Return the (x, y) coordinate for the center point of the cell that contains the specified text.  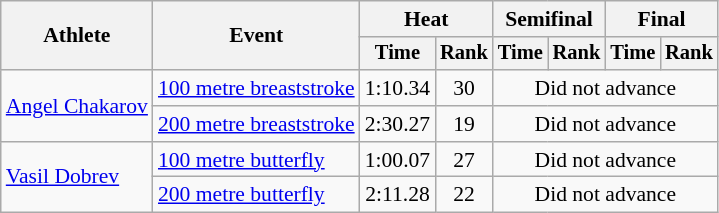
Final (661, 19)
Semifinal (549, 19)
1:10.34 (398, 88)
27 (464, 160)
Vasil Dobrev (77, 178)
Heat (426, 19)
19 (464, 124)
1:00.07 (398, 160)
2:11.28 (398, 195)
200 metre breaststroke (256, 124)
100 metre breaststroke (256, 88)
200 metre butterfly (256, 195)
22 (464, 195)
Athlete (77, 36)
2:30.27 (398, 124)
Event (256, 36)
30 (464, 88)
Angel Chakarov (77, 106)
100 metre butterfly (256, 160)
